Locate the cell with the specified text and output its [X, Y] center coordinate. 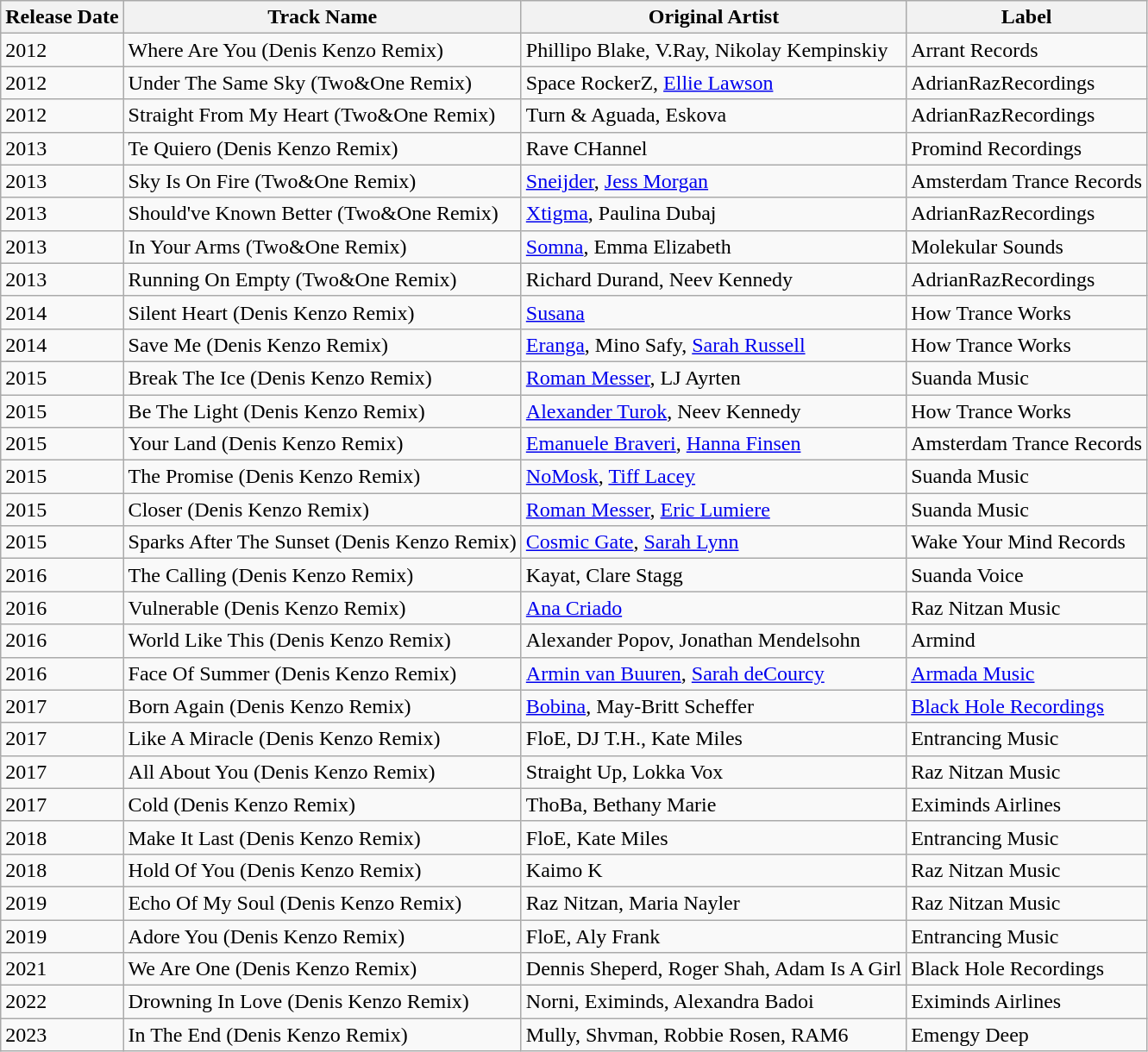
Echo Of My Soul (Denis Kenzo Remix) [323, 903]
Armin van Buuren, Sarah deCourcy [713, 673]
Sneijder, Jess Morgan [713, 181]
Hold Of You (Denis Kenzo Remix) [323, 870]
2022 [62, 1002]
The Calling (Denis Kenzo Remix) [323, 575]
Drowning In Love (Denis Kenzo Remix) [323, 1002]
Straight Up, Lokka Vox [713, 772]
World Like This (Denis Kenzo Remix) [323, 641]
Vulnerable (Denis Kenzo Remix) [323, 608]
Somna, Emma Elizabeth [713, 247]
Cosmic Gate, Sarah Lynn [713, 542]
ThoBa, Bethany Marie [713, 805]
FloE, DJ T.H., Kate Miles [713, 739]
Roman Messer, LJ Ayrten [713, 378]
Where Are You (Denis Kenzo Remix) [323, 50]
Wake Your Mind Records [1026, 542]
Cold (Denis Kenzo Remix) [323, 805]
Track Name [323, 17]
Promind Recordings [1026, 148]
Adore You (Denis Kenzo Remix) [323, 936]
In The End (Denis Kenzo Remix) [323, 1035]
Eranga, Mino Safy, Sarah Russell [713, 345]
Richard Durand, Neev Kennedy [713, 279]
Sky Is On Fire (Two&One Remix) [323, 181]
In Your Arms (Two&One Remix) [323, 247]
Space RockerZ, Ellie Lawson [713, 83]
Te Quiero (Denis Kenzo Remix) [323, 148]
Mully, Shvman, Robbie Rosen, RAM6 [713, 1035]
Kayat, Clare Stagg [713, 575]
Closer (Denis Kenzo Remix) [323, 510]
Emengy Deep [1026, 1035]
Susana [713, 312]
Armind [1026, 641]
Suanda Voice [1026, 575]
Emanuele Braveri, Hanna Finsen [713, 444]
Be The Light (Denis Kenzo Remix) [323, 411]
All About You (Denis Kenzo Remix) [323, 772]
Molekular Sounds [1026, 247]
Running On Empty (Two&One Remix) [323, 279]
Ana Criado [713, 608]
FloE, Aly Frank [713, 936]
Break The Ice (Denis Kenzo Remix) [323, 378]
Bobina, May-Britt Scheffer [713, 706]
Save Me (Denis Kenzo Remix) [323, 345]
Like A Miracle (Denis Kenzo Remix) [323, 739]
Straight From My Heart (Two&One Remix) [323, 116]
Should've Known Better (Two&One Remix) [323, 214]
Arrant Records [1026, 50]
Sparks After The Sunset (Denis Kenzo Remix) [323, 542]
Turn & Aguada, Eskova [713, 116]
Label [1026, 17]
The Promise (Denis Kenzo Remix) [323, 477]
Born Again (Denis Kenzo Remix) [323, 706]
2021 [62, 969]
Face Of Summer (Denis Kenzo Remix) [323, 673]
Armada Music [1026, 673]
NoMosk, Tiff Lacey [713, 477]
Alexander Popov, Jonathan Mendelsohn [713, 641]
Under The Same Sky (Two&One Remix) [323, 83]
Kaimo K [713, 870]
2023 [62, 1035]
Make It Last (Denis Kenzo Remix) [323, 837]
Dennis Sheperd, Roger Shah, Adam Is A Girl [713, 969]
FloE, Kate Miles [713, 837]
Norni, Eximinds, Alexandra Badoi [713, 1002]
Your Land (Denis Kenzo Remix) [323, 444]
Rave CHannel [713, 148]
Original Artist [713, 17]
Raz Nitzan, Maria Nayler [713, 903]
Alexander Turok, Neev Kennedy [713, 411]
Release Date [62, 17]
Phillipo Blake, V.Ray, Nikolay Kempinskiy [713, 50]
Silent Heart (Denis Kenzo Remix) [323, 312]
Xtigma, Paulina Dubaj [713, 214]
We Are One (Denis Kenzo Remix) [323, 969]
Roman Messer, Eric Lumiere [713, 510]
